Identify which cell holds the provided text, then report its (x, y) central coordinate. 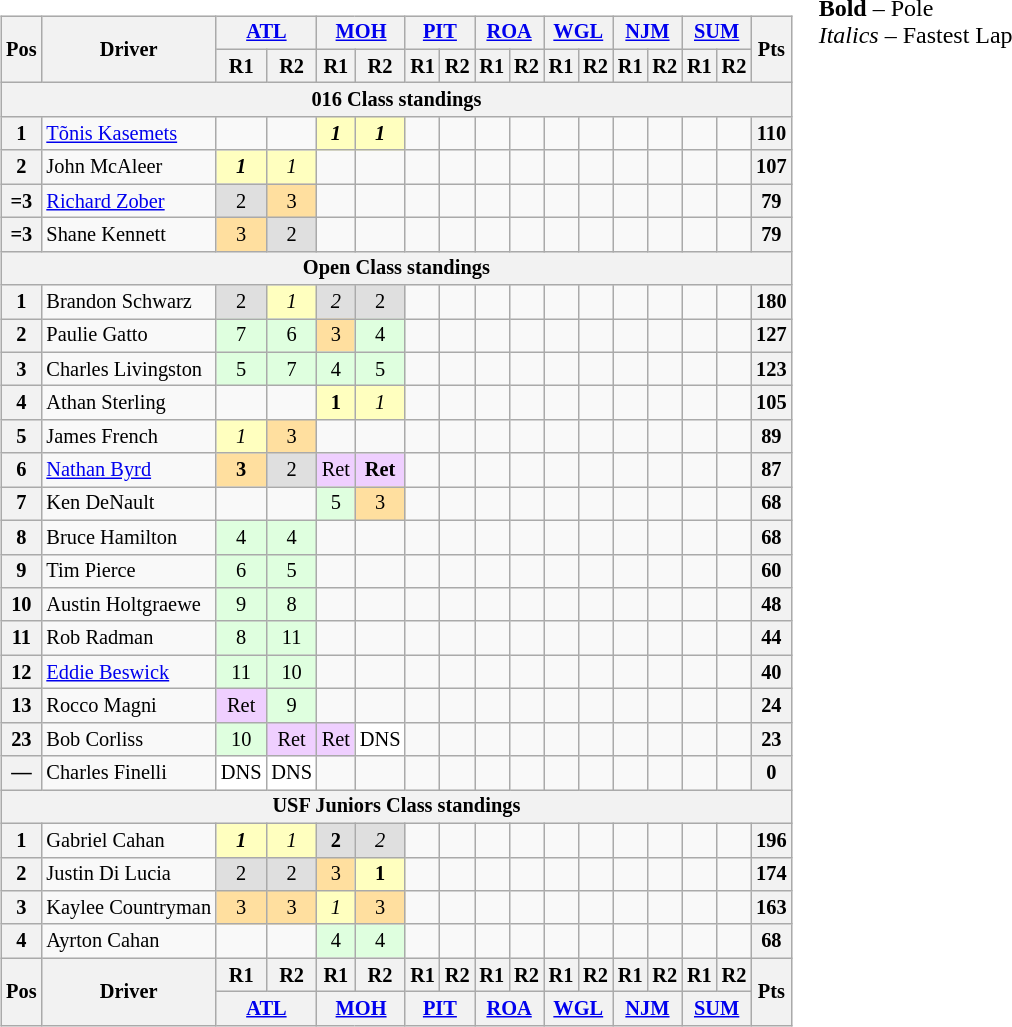
174 (771, 874)
89 (771, 437)
0 (771, 773)
196 (771, 840)
Richard Zober (128, 201)
USF Juniors Class standings (396, 807)
123 (771, 369)
Ken DeNault (128, 504)
Rocco Magni (128, 706)
Bob Corliss (128, 739)
107 (771, 167)
40 (771, 672)
Austin Holtgraewe (128, 605)
Paulie Gatto (128, 336)
60 (771, 571)
Kaylee Countryman (128, 908)
12 (21, 672)
Charles Finelli (128, 773)
— (21, 773)
163 (771, 908)
105 (771, 403)
James French (128, 437)
016 Class standings (396, 100)
Open Class standings (396, 268)
Rob Radman (128, 638)
Tõnis Kasemets (128, 134)
Nathan Byrd (128, 470)
John McAleer (128, 167)
Ayrton Cahan (128, 941)
Shane Kennett (128, 235)
48 (771, 605)
87 (771, 470)
Justin Di Lucia (128, 874)
Bruce Hamilton (128, 537)
44 (771, 638)
110 (771, 134)
Brandon Schwarz (128, 302)
127 (771, 336)
Athan Sterling (128, 403)
13 (21, 706)
Eddie Beswick (128, 672)
Charles Livingston (128, 369)
Tim Pierce (128, 571)
Gabriel Cahan (128, 840)
180 (771, 302)
24 (771, 706)
